Search for the cell housing the specified text and yield its [X, Y] center coordinate. 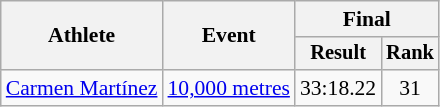
10,000 metres [229, 88]
Final [367, 19]
Event [229, 36]
31 [410, 88]
Athlete [82, 36]
Result [338, 54]
Rank [410, 54]
33:18.22 [338, 88]
Carmen Martínez [82, 88]
